Return the (X, Y) coordinate for the center point of the cell that contains the specified text.  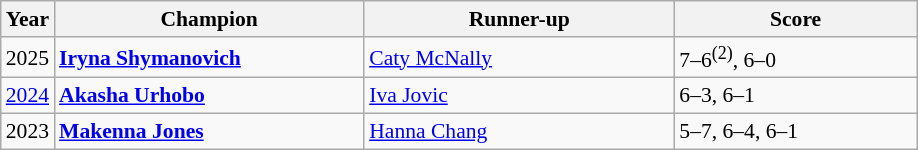
2025 (28, 58)
Akasha Urhobo (209, 96)
Runner-up (519, 19)
6–3, 6–1 (796, 96)
Makenna Jones (209, 132)
7–6(2), 6–0 (796, 58)
2023 (28, 132)
Score (796, 19)
Iryna Shymanovich (209, 58)
Champion (209, 19)
2024 (28, 96)
5–7, 6–4, 6–1 (796, 132)
Hanna Chang (519, 132)
Iva Jovic (519, 96)
Caty McNally (519, 58)
Year (28, 19)
